Return [X, Y] of the center of cell containing provided text 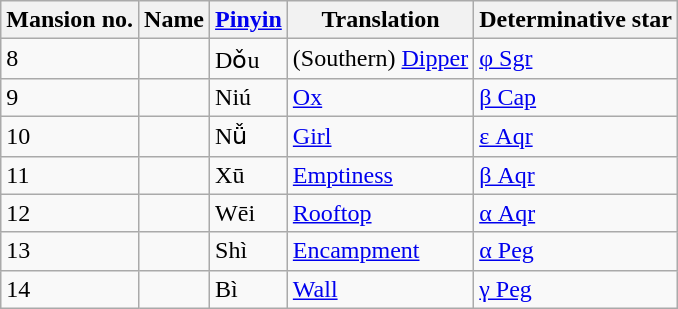
β Aqr [576, 175]
Determinative star [576, 20]
Bì [249, 289]
Shì [249, 251]
14 [70, 289]
Wall [380, 289]
Nǚ [249, 136]
10 [70, 136]
8 [70, 59]
Xū [249, 175]
β Cap [576, 97]
(Southern) Dipper [380, 59]
Encampment [380, 251]
Girl [380, 136]
Name [174, 20]
Wēi [249, 213]
Ox [380, 97]
φ Sgr [576, 59]
Niú [249, 97]
ε Aqr [576, 136]
α Aqr [576, 213]
11 [70, 175]
Rooftop [380, 213]
13 [70, 251]
9 [70, 97]
12 [70, 213]
α Peg [576, 251]
Translation [380, 20]
Dǒu [249, 59]
Mansion no. [70, 20]
Emptiness [380, 175]
γ Peg [576, 289]
Pinyin [249, 20]
